Identify which cell holds the provided text, then report its (X, Y) central coordinate. 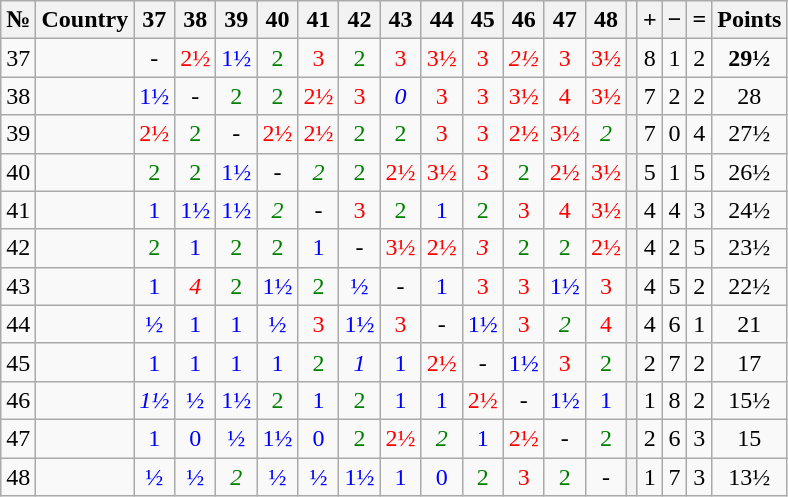
26½ (750, 172)
15 (750, 438)
= (700, 20)
29½ (750, 58)
22½ (750, 286)
23½ (750, 248)
21 (750, 324)
24½ (750, 210)
28 (750, 96)
Points (750, 20)
№ (18, 20)
Country (85, 20)
+ (650, 20)
15½ (750, 400)
27½ (750, 134)
17 (750, 362)
13½ (750, 477)
− (674, 20)
